Pinpoint the cell where the given text exists, returning its (X, Y) midpoint coordinate. 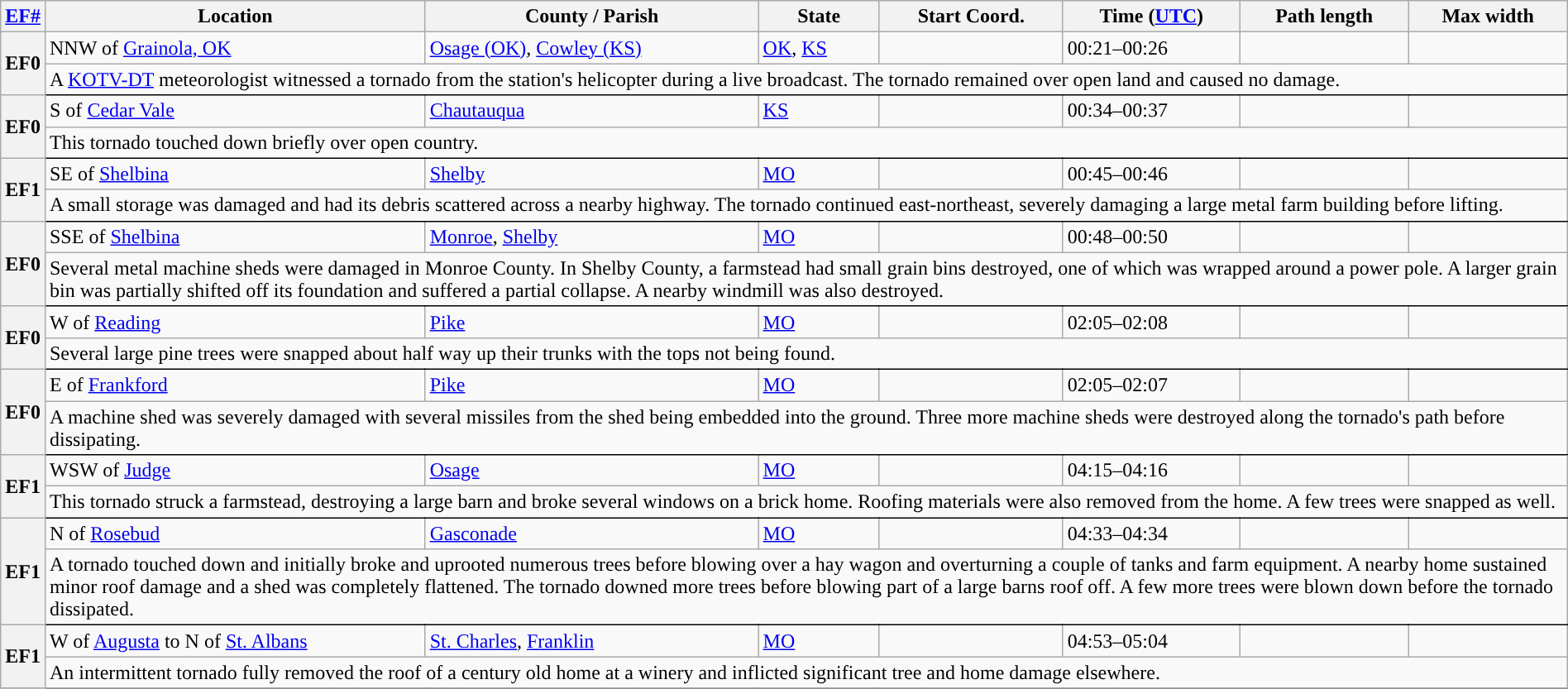
Max width (1488, 17)
County / Parish (592, 17)
Start Coord. (971, 17)
Location (235, 17)
OK, KS (819, 48)
WSW of Judge (235, 471)
Several large pine trees were snapped about half way up their trunks with the tops not being found. (806, 353)
KS (819, 111)
Osage (OK), Cowley (KS) (592, 48)
NNW of Grainola, OK (235, 48)
Time (UTC) (1151, 17)
Chautauqua (592, 111)
00:45–00:46 (1151, 174)
04:53–05:04 (1151, 641)
S of Cedar Vale (235, 111)
Monroe, Shelby (592, 237)
Shelby (592, 174)
State (819, 17)
SSE of Shelbina (235, 237)
04:33–04:34 (1151, 533)
N of Rosebud (235, 533)
This tornado touched down briefly over open country. (806, 142)
00:34–00:37 (1151, 111)
00:21–00:26 (1151, 48)
St. Charles, Franklin (592, 641)
Osage (592, 471)
E of Frankford (235, 385)
04:15–04:16 (1151, 471)
EF# (23, 17)
02:05–02:08 (1151, 322)
Gasconade (592, 533)
02:05–02:07 (1151, 385)
00:48–00:50 (1151, 237)
W of Augusta to N of St. Albans (235, 641)
W of Reading (235, 322)
SE of Shelbina (235, 174)
An intermittent tornado fully removed the roof of a century old home at a winery and inflicted significant tree and home damage elsewhere. (806, 672)
Path length (1323, 17)
